Return [X, Y] of the center of cell containing provided text 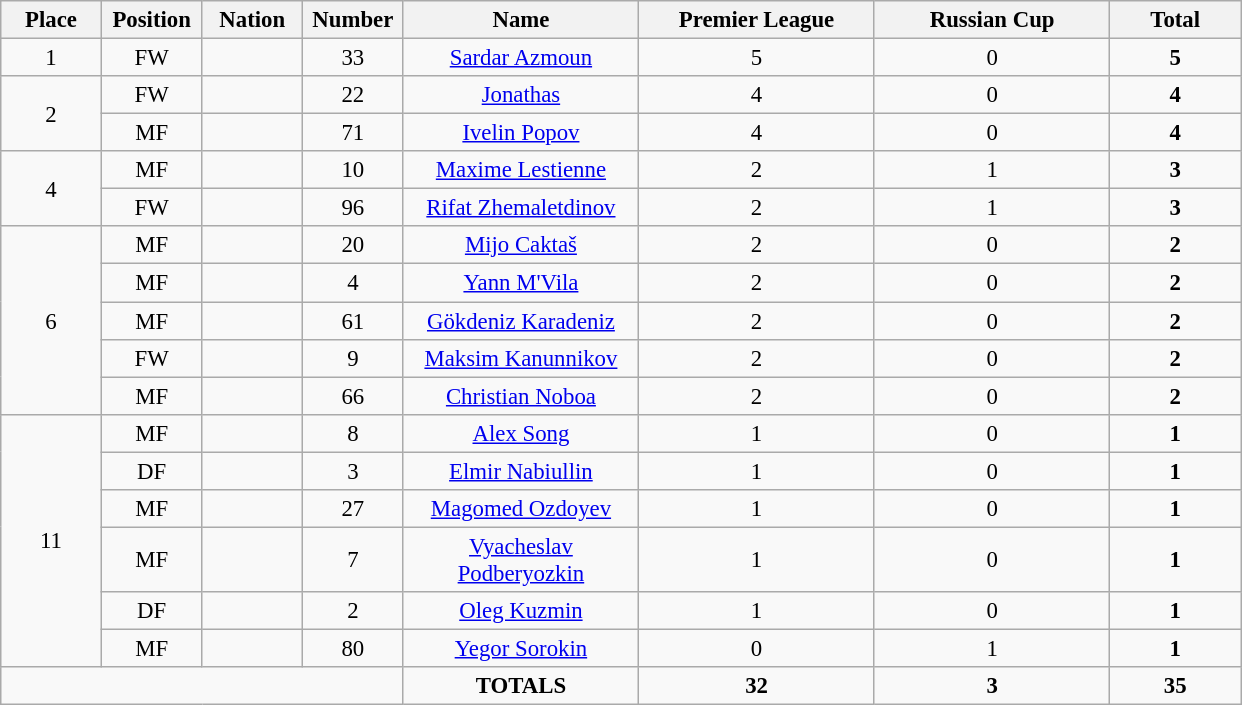
Place [52, 20]
Christian Noboa [521, 396]
Maksim Kanunnikov [521, 358]
Oleg Kuzmin [521, 611]
20 [354, 245]
96 [354, 208]
Name [521, 20]
8 [354, 433]
7 [354, 560]
71 [354, 133]
Elmir Nabiullin [521, 471]
Total [1176, 20]
32 [757, 686]
Maxime Lestienne [521, 170]
35 [1176, 686]
Magomed Ozdoyev [521, 509]
Nation [252, 20]
TOTALS [521, 686]
61 [354, 321]
Gökdeniz Karadeniz [521, 321]
9 [354, 358]
27 [354, 509]
Yann M'Vila [521, 283]
Premier League [757, 20]
11 [52, 540]
Number [354, 20]
80 [354, 648]
Jonathas [521, 95]
Mijo Caktaš [521, 245]
Yegor Sorokin [521, 648]
Rifat Zhemaletdinov [521, 208]
66 [354, 396]
Position [152, 20]
Russian Cup [992, 20]
Sardar Azmoun [521, 58]
10 [354, 170]
6 [52, 320]
33 [354, 58]
Alex Song [521, 433]
22 [354, 95]
Ivelin Popov [521, 133]
Vyacheslav Podberyozkin [521, 560]
